Find where the given text appears and provide that cell's center as [x, y] coordinate. 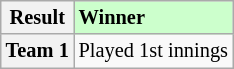
Winner [154, 17]
Played 1st innings [154, 51]
Result [38, 17]
Team 1 [38, 51]
